Detect which cell encompasses the target text, then output its (X, Y) center coordinate. 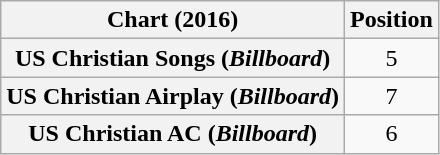
US Christian Songs (Billboard) (173, 58)
6 (392, 134)
7 (392, 96)
US Christian AC (Billboard) (173, 134)
Chart (2016) (173, 20)
Position (392, 20)
5 (392, 58)
US Christian Airplay (Billboard) (173, 96)
